Pinpoint the cell where the given text exists, returning its (x, y) midpoint coordinate. 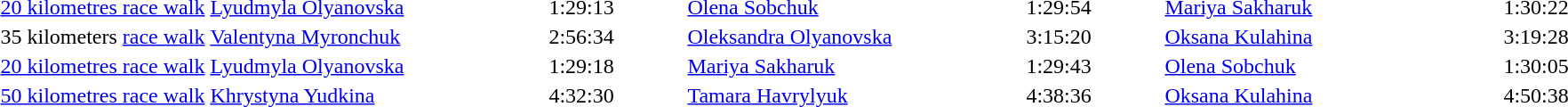
Oleksandra Olyanovska (854, 37)
3:15:20 (1093, 37)
1:29:18 (615, 66)
Oksana Kulahina (1332, 37)
1:29:43 (1093, 66)
Lyudmyla Olyanovska (377, 66)
Olena Sobchuk (1332, 66)
2:56:34 (615, 37)
Mariya Sakharuk (854, 66)
Valentyna Myronchuk (377, 37)
